For the text-containing cell, return its midpoint in (x, y) coordinate format. 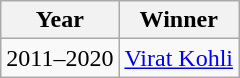
Year (60, 20)
Winner (179, 20)
2011–2020 (60, 58)
Virat Kohli (179, 58)
